Find where the given text appears and provide that cell's center as (X, Y) coordinate. 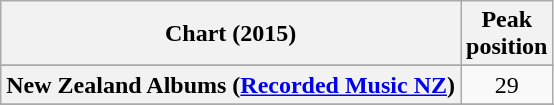
Peak position (506, 34)
Chart (2015) (231, 34)
New Zealand Albums (Recorded Music NZ) (231, 85)
29 (506, 85)
